From the cell containing the given text, extract its center point as [X, Y] coordinate. 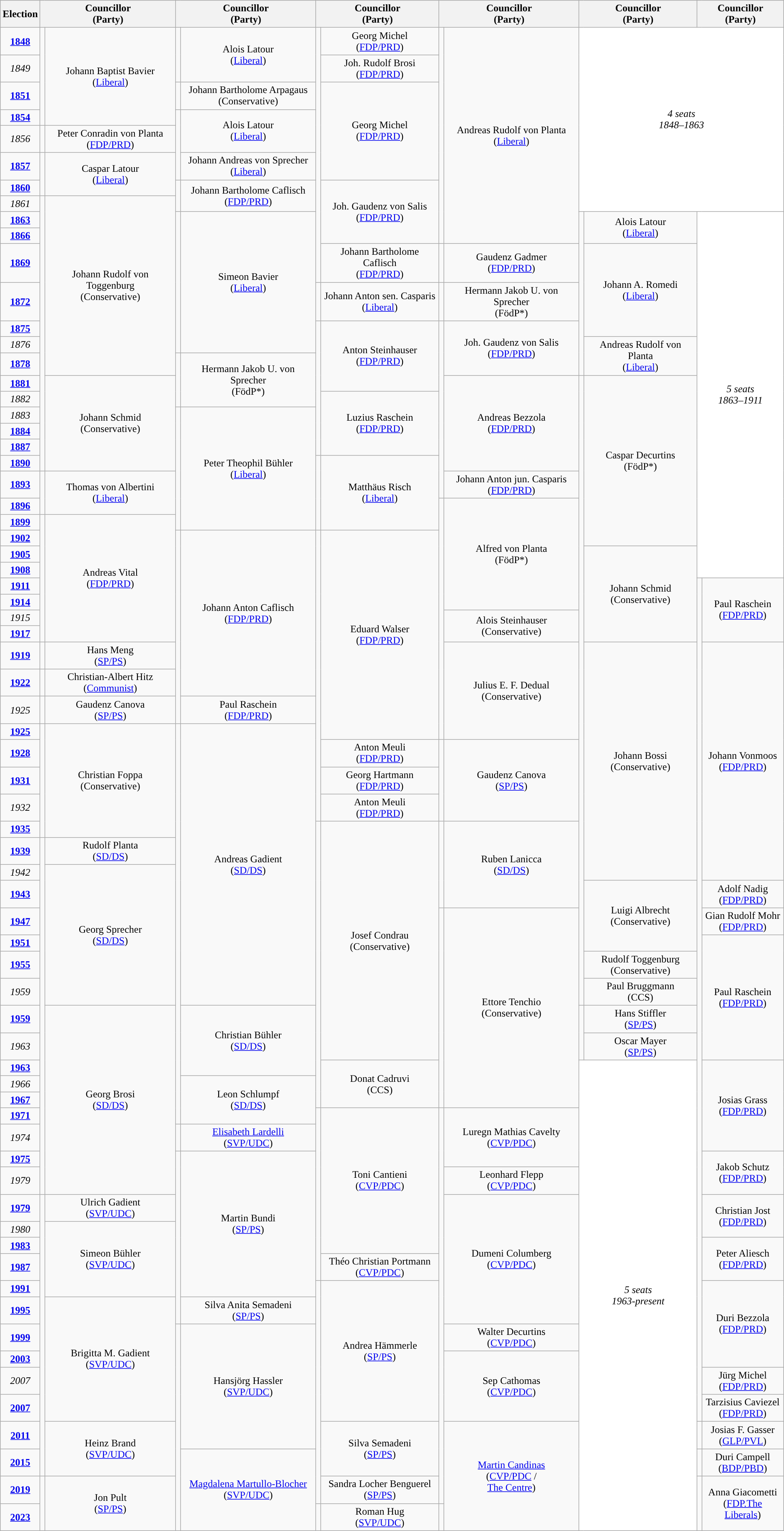
Georg Hartmann(FDP/PRD) [379, 780]
1863 [20, 220]
Julius E. F. Dedual(Conservative) [511, 691]
Christian Jost(FDP/PRD) [743, 1216]
Simeon Bühler(SVP/UDC) [111, 1259]
Johann Anton Caflisch(FDP/PRD) [248, 613]
Gian Rudolf Mohr(FDP/PRD) [743, 921]
Georg Brosi(SD/DS) [111, 1100]
2019 [20, 1490]
Christian-Albert Hitz(Communist) [111, 683]
Heinz Brand(SVP/UDC) [111, 1449]
Election [20, 14]
1935 [20, 829]
Alfred von Planta(FödP*) [511, 554]
1899 [20, 522]
Rudolf Planta(SD/DS) [111, 851]
1955 [20, 965]
1884 [20, 431]
1911 [20, 586]
Johann Andreas von Sprecher(Liberal) [248, 166]
Johann Baptist Bavier(Liberal) [111, 76]
Martin Candinas(CVP/PDC /The Centre) [511, 1476]
1908 [20, 570]
1876 [20, 345]
Ulrich Gadient(SVP/UDC) [111, 1208]
1928 [20, 753]
Théo Christian Portmann(CVP/PDC) [379, 1267]
Duri Bezzola(FDP/PRD) [743, 1324]
1967 [20, 1100]
2015 [20, 1462]
Tarzisius Caviezel(FDP/PRD) [743, 1408]
1849 [20, 69]
Jakob Schutz(FDP/PRD) [743, 1172]
Dumeni Columberg(CVP/PDC) [511, 1259]
Jon Pult(SP/PS) [111, 1503]
Ettore Tenchio(Conservative) [511, 1008]
1999 [20, 1337]
Hans Stiffler(SP/PS) [641, 1019]
Christian Bühler(SD/DS) [248, 1041]
1922 [20, 683]
Luregn Mathias Cavelty(CVP/PDC) [511, 1137]
5 seats1963-present [638, 1296]
Eduard Walser(FDP/PRD) [379, 635]
Joh. Rudolf Brosi(FDP/PRD) [379, 69]
Leonhard Flepp(CVP/PDC) [511, 1181]
1848 [20, 41]
Thomas von Albertini(Liberal) [111, 493]
Sandra Locher Benguerel(SP/PS) [379, 1490]
1980 [20, 1229]
Oscar Mayer(SP/PS) [641, 1047]
Sep Cathomas(CVP/PDC) [511, 1386]
Gaudenz Gadmer(FDP/PRD) [511, 263]
Silva Semadeni(SP/PS) [379, 1449]
1939 [20, 851]
1971 [20, 1116]
1974 [20, 1137]
1890 [20, 463]
1882 [20, 399]
1857 [20, 166]
Brigitta M. Gadient(SVP/UDC) [111, 1359]
Silva Anita Semadeni(SP/PS) [248, 1310]
2023 [20, 1517]
Josias F. Gasser(GLP/PVL) [743, 1435]
Georg Sprecher(SD/DS) [111, 935]
1860 [20, 188]
1947 [20, 921]
Anton Steinhauser(FDP/PRD) [379, 356]
Hans Meng(SP/PS) [111, 655]
Hansjörg Hassler(SVP/UDC) [248, 1386]
1966 [20, 1084]
1905 [20, 554]
Martin Bundi(SP/PS) [248, 1223]
1866 [20, 235]
1931 [20, 780]
Andreas Bezzola(FDP/PRD) [511, 423]
1917 [20, 634]
1943 [20, 894]
Andreas Gadient(SD/DS) [248, 865]
Peter Conradin von Planta(FDP/PRD) [111, 139]
Ruben Lanicca(SD/DS) [511, 864]
Johann Bossi(Conservative) [641, 761]
Johann Anton jun. Casparis(FDP/PRD) [511, 484]
Toni Cantieni(CVP/PDC) [379, 1181]
1995 [20, 1310]
Adolf Nadig(FDP/PRD) [743, 894]
1893 [20, 484]
Roman Hug(SVP/UDC) [379, 1517]
1942 [20, 872]
1861 [20, 204]
5 seats1863–1911 [740, 395]
Christian Foppa(Conservative) [111, 780]
Johann A. Romedi(Liberal) [641, 290]
1854 [20, 117]
4 seats1848–1863 [681, 120]
Johann Rudolf von Toggenburg(Conservative) [111, 285]
1932 [20, 808]
1919 [20, 655]
2003 [20, 1359]
Peter Theophil Bühler(Liberal) [248, 468]
Elisabeth Lardelli(SVP/UDC) [248, 1137]
1896 [20, 506]
Johann Vonmoos(FDP/PRD) [743, 761]
Donat Cadruvi(CCS) [379, 1084]
Anna Giacometti(FDP.The Liberals) [743, 1503]
Magdalena Martullo-Blocher(SVP/UDC) [248, 1490]
Josias Grass(FDP/PRD) [743, 1105]
1987 [20, 1267]
Walter Decurtins(CVP/PDC) [511, 1337]
Duri Campell(BDP/PBD) [743, 1462]
Luzius Raschein(FDP/PRD) [379, 423]
Johann Anton sen. Casparis(Liberal) [379, 302]
Luigi Albrecht(Conservative) [641, 915]
1881 [20, 383]
1902 [20, 538]
1875 [20, 329]
1856 [20, 139]
1951 [20, 943]
Johann Bartholome Arpagaus(Conservative) [248, 96]
1914 [20, 602]
2011 [20, 1435]
Rudolf Toggenburg(Conservative) [641, 965]
Caspar Latour(Liberal) [111, 174]
1975 [20, 1159]
1991 [20, 1288]
Andrea Hämmerle(SP/PS) [379, 1351]
1883 [20, 415]
Leon Schlumpf(SD/DS) [248, 1100]
Paul Bruggmann(CCS) [641, 992]
1872 [20, 302]
1878 [20, 364]
1869 [20, 263]
Josef Condrau(Conservative) [379, 941]
Caspar Decurtins(FödP*) [641, 461]
1915 [20, 618]
1983 [20, 1245]
Alois Steinhauser(Conservative) [511, 626]
Matthäus Risch(Liberal) [379, 493]
1887 [20, 447]
Simeon Bavier(Liberal) [248, 282]
Peter Aliesch(FDP/PRD) [743, 1259]
Jürg Michel(FDP/PRD) [743, 1381]
1851 [20, 96]
Andreas Vital(FDP/PRD) [111, 578]
